Provide the [X, Y] coordinate of the cell's center where the given text is located.  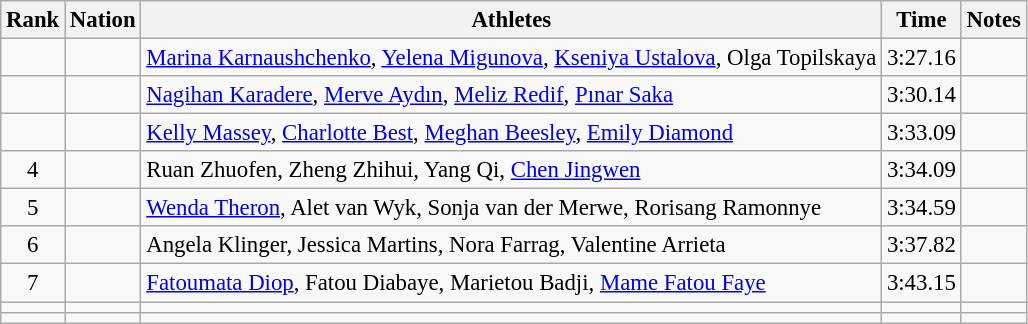
Notes [994, 20]
6 [33, 245]
Time [922, 20]
7 [33, 283]
Rank [33, 20]
Fatoumata Diop, Fatou Diabaye, Marietou Badji, Mame Fatou Faye [512, 283]
3:30.14 [922, 95]
Kelly Massey, Charlotte Best, Meghan Beesley, Emily Diamond [512, 133]
3:34.59 [922, 208]
3:34.09 [922, 170]
5 [33, 208]
Nation [103, 20]
3:27.16 [922, 58]
4 [33, 170]
Ruan Zhuofen, Zheng Zhihui, Yang Qi, Chen Jingwen [512, 170]
Nagihan Karadere, Merve Aydın, Meliz Redif, Pınar Saka [512, 95]
Wenda Theron, Alet van Wyk, Sonja van der Merwe, Rorisang Ramonnye [512, 208]
Marina Karnaushchenko, Yelena Migunova, Kseniya Ustalova, Olga Topilskaya [512, 58]
3:37.82 [922, 245]
3:43.15 [922, 283]
Angela Klinger, Jessica Martins, Nora Farrag, Valentine Arrieta [512, 245]
3:33.09 [922, 133]
Athletes [512, 20]
